Detect which cell encompasses the target text, then output its (x, y) center coordinate. 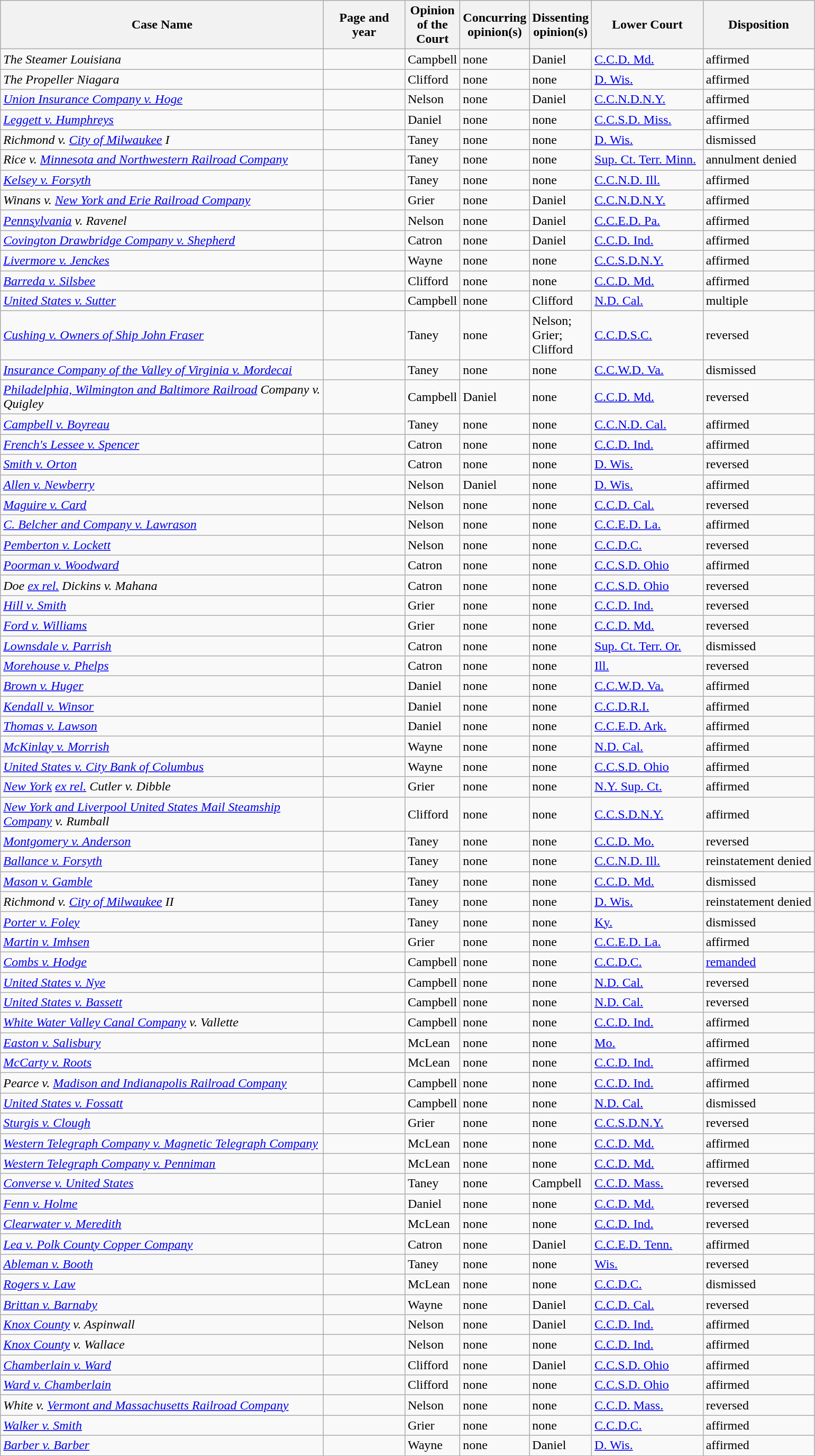
Kelsey v. Forsyth (162, 180)
Combs v. Hodge (162, 962)
White Water Valley Canal Company v. Vallette (162, 1023)
Sturgis v. Clough (162, 1123)
Insurance Company of the Valley of Virginia v. Mordecai (162, 370)
Doe ex rel. Dickins v. Mahana (162, 585)
Lownsdale v. Parrish (162, 646)
Poorman v. Woodward (162, 565)
N.Y. Sup. Ct. (647, 787)
Knox County v. Aspinwall (162, 1325)
Porter v. Foley (162, 922)
Rogers v. Law (162, 1284)
Rice v. Minnesota and Northwestern Railroad Company (162, 160)
Opinion of the Court (432, 25)
Mo. (647, 1043)
Barber v. Barber (162, 1445)
Sup. Ct. Terr. Minn. (647, 160)
annulment denied (758, 160)
Pearce v. Madison and Indianapolis Railroad Company (162, 1083)
Pennsylvania v. Ravenel (162, 220)
Livermore v. Jenckes (162, 260)
Martin v. Imhsen (162, 942)
C.C.E.D. Pa. (647, 220)
Nelson; Grier; Clifford (561, 335)
Cushing v. Owners of Ship John Fraser (162, 335)
Brown v. Huger (162, 686)
Hill v. Smith (162, 605)
United States v. City Bank of Columbus (162, 767)
Campbell v. Boyreau (162, 424)
Page and year (364, 25)
Ford v. Williams (162, 625)
C. Belcher and Company v. Lawrason (162, 525)
Ballance v. Forsyth (162, 861)
McKinlay v. Morrish (162, 747)
Knox County v. Wallace (162, 1345)
Clearwater v. Meredith (162, 1224)
Ward v. Chamberlain (162, 1385)
Pemberton v. Lockett (162, 545)
Union Insurance Company v. Hoge (162, 99)
Converse v. United States (162, 1184)
New York and Liverpool United States Mail Steamship Company v. Rumball (162, 814)
United States v. Sutter (162, 301)
Mason v. Gamble (162, 881)
Case Name (162, 25)
C.C.D.R.I. (647, 706)
Brittan v. Barnaby (162, 1304)
Kendall v. Winsor (162, 706)
Philadelphia, Wilmington and Baltimore Railroad Company v. Quigley (162, 397)
Walker v. Smith (162, 1425)
multiple (758, 301)
The Propeller Niagara (162, 79)
Covington Drawbridge Company v. Shepherd (162, 240)
French's Lessee v. Spencer (162, 444)
The Steamer Louisiana (162, 59)
C.C.N.D. Cal. (647, 424)
Fenn v. Holme (162, 1204)
Barreda v. Silsbee (162, 281)
Concurring opinion(s) (495, 25)
Ky. (647, 922)
Chamberlain v. Ward (162, 1365)
United States v. Bassett (162, 1003)
remanded (758, 962)
Richmond v. City of Milwaukee I (162, 140)
Winans v. New York and Erie Railroad Company (162, 200)
Lower Court (647, 25)
Easton v. Salisbury (162, 1043)
C.C.E.D. Ark. (647, 726)
Maguire v. Card (162, 505)
McCarty v. Roots (162, 1063)
New York ex rel. Cutler v. Dibble (162, 787)
Morehouse v. Phelps (162, 666)
United States v. Fossatt (162, 1103)
White v. Vermont and Massachusetts Railroad Company (162, 1405)
Sup. Ct. Terr. Or. (647, 646)
C.C.S.D. Miss. (647, 120)
Western Telegraph Company v. Penniman (162, 1163)
Smith v. Orton (162, 465)
Montgomery v. Anderson (162, 841)
C.C.D.S.C. (647, 335)
Richmond v. City of Milwaukee II (162, 902)
Ill. (647, 666)
Allen v. Newberry (162, 485)
Dissenting opinion(s) (561, 25)
C.C.D. Mo. (647, 841)
Leggett v. Humphreys (162, 120)
Disposition (758, 25)
Western Telegraph Company v. Magnetic Telegraph Company (162, 1143)
United States v. Nye (162, 982)
Thomas v. Lawson (162, 726)
Lea v. Polk County Copper Company (162, 1244)
C.C.E.D. Tenn. (647, 1244)
Wis. (647, 1264)
Ableman v. Booth (162, 1264)
